Extract the (X, Y) coordinate from the center of the cell holding the provided text.  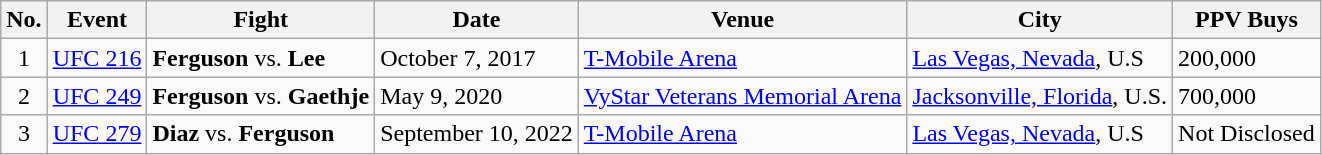
Ferguson vs. Lee (261, 58)
2 (24, 96)
Venue (742, 20)
Date (477, 20)
October 7, 2017 (477, 58)
May 9, 2020 (477, 96)
PPV Buys (1247, 20)
700,000 (1247, 96)
City (1040, 20)
September 10, 2022 (477, 134)
Not Disclosed (1247, 134)
Ferguson vs. Gaethje (261, 96)
UFC 249 (97, 96)
1 (24, 58)
UFC 216 (97, 58)
3 (24, 134)
Event (97, 20)
200,000 (1247, 58)
Fight (261, 20)
Jacksonville, Florida, U.S. (1040, 96)
Diaz vs. Ferguson (261, 134)
VyStar Veterans Memorial Arena (742, 96)
No. (24, 20)
UFC 279 (97, 134)
